Scan for the cell matching the given text and deliver its (X, Y) coordinate at center. 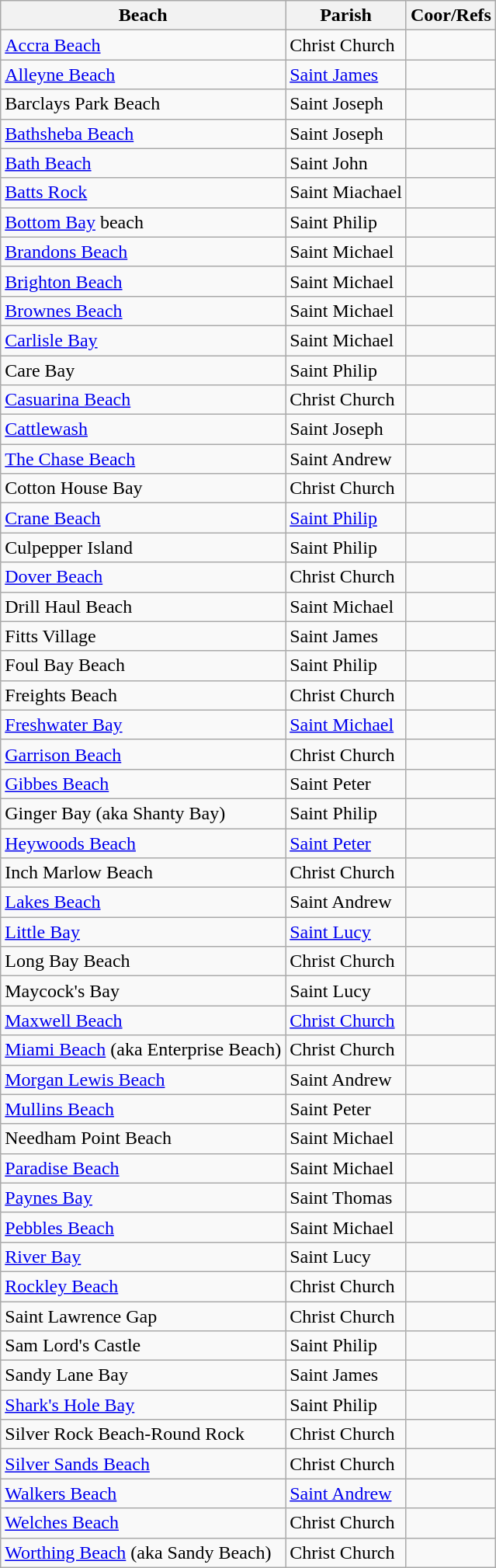
Pebbles Beach (143, 1227)
Care Bay (143, 370)
Morgan Lewis Beach (143, 1080)
Bottom Bay beach (143, 222)
Fitts Village (143, 636)
Culpepper Island (143, 548)
Saint Thomas (346, 1198)
Ginger Bay (aka Shanty Bay) (143, 813)
Rockley Beach (143, 1286)
Freights Beach (143, 695)
Brandons Beach (143, 252)
Lakes Beach (143, 902)
Saint John (346, 163)
Saint Miachael (346, 193)
River Bay (143, 1257)
Shark's Hole Bay (143, 1405)
Bath Beach (143, 163)
Welches Beach (143, 1523)
Cattlewash (143, 429)
Coor/Refs (450, 16)
Freshwater Bay (143, 725)
Barclays Park Beach (143, 104)
Beach (143, 16)
Sandy Lane Bay (143, 1375)
Crane Beach (143, 518)
Brownes Beach (143, 311)
Paradise Beach (143, 1168)
Parish (346, 16)
Cotton House Bay (143, 488)
Saint Lawrence Gap (143, 1316)
Mullins Beach (143, 1109)
Accra Beach (143, 45)
Alleyne Beach (143, 75)
Dover Beach (143, 577)
Brighton Beach (143, 281)
Little Bay (143, 932)
Silver Sands Beach (143, 1464)
Foul Bay Beach (143, 666)
Needham Point Beach (143, 1139)
Worthing Beach (aka Sandy Beach) (143, 1552)
Maxwell Beach (143, 1020)
Carlisle Bay (143, 340)
The Chase Beach (143, 459)
Sam Lord's Castle (143, 1346)
Maycock's Bay (143, 991)
Drill Haul Beach (143, 607)
Long Bay Beach (143, 961)
Paynes Bay (143, 1198)
Bathsheba Beach (143, 134)
Garrison Beach (143, 754)
Walkers Beach (143, 1493)
Silver Rock Beach-Round Rock (143, 1434)
Miami Beach (aka Enterprise Beach) (143, 1050)
Batts Rock (143, 193)
Casuarina Beach (143, 400)
Inch Marlow Beach (143, 873)
Heywoods Beach (143, 843)
Gibbes Beach (143, 784)
